Return the (X, Y) coordinate for the center point of the cell that contains the specified text.  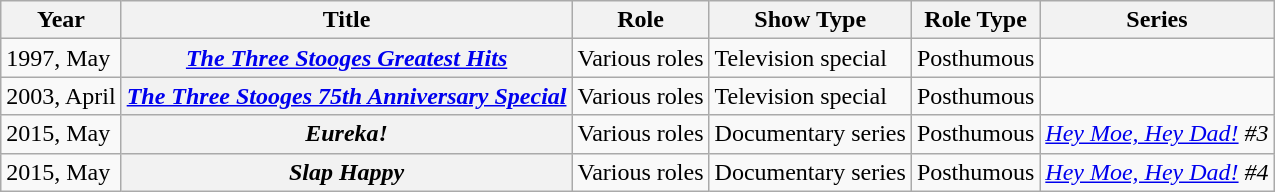
2003, April (61, 96)
Eureka! (346, 134)
The Three Stooges Greatest Hits (346, 58)
Hey Moe, Hey Dad! #4 (1157, 172)
Series (1157, 20)
Slap Happy (346, 172)
The Three Stooges 75th Anniversary Special (346, 96)
Role Type (975, 20)
Show Type (810, 20)
Hey Moe, Hey Dad! #3 (1157, 134)
Role (640, 20)
Title (346, 20)
1997, May (61, 58)
Year (61, 20)
